Search for the cell housing the specified text and yield its [x, y] center coordinate. 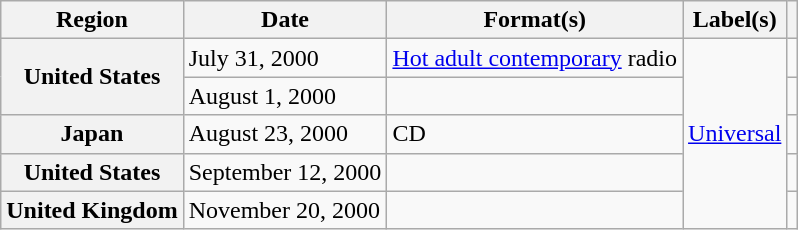
Date [285, 20]
November 20, 2000 [285, 210]
Region [92, 20]
Label(s) [735, 20]
August 1, 2000 [285, 96]
July 31, 2000 [285, 58]
Japan [92, 134]
Universal [735, 134]
United Kingdom [92, 210]
Hot adult contemporary radio [535, 58]
Format(s) [535, 20]
September 12, 2000 [285, 172]
CD [535, 134]
August 23, 2000 [285, 134]
